Identify which cell holds the provided text, then report its (X, Y) central coordinate. 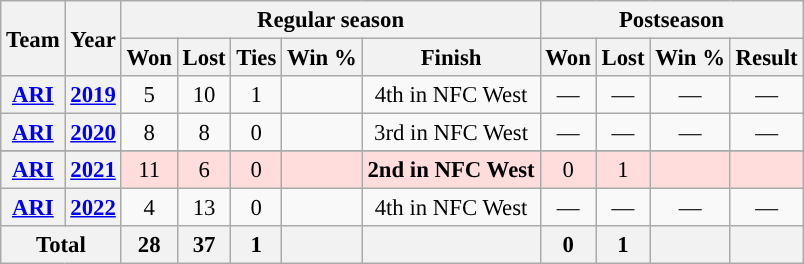
37 (204, 245)
13 (204, 208)
2nd in NFC West (451, 170)
4 (149, 208)
2021 (93, 170)
Result (766, 58)
11 (149, 170)
Postseason (672, 20)
Total (61, 245)
3rd in NFC West (451, 133)
2019 (93, 95)
Year (93, 38)
28 (149, 245)
2020 (93, 133)
Ties (256, 58)
Finish (451, 58)
Regular season (330, 20)
5 (149, 95)
Team (33, 38)
6 (204, 170)
10 (204, 95)
2022 (93, 208)
